Capture the cell that displays the provided text and extract its (X, Y) central coordinate. 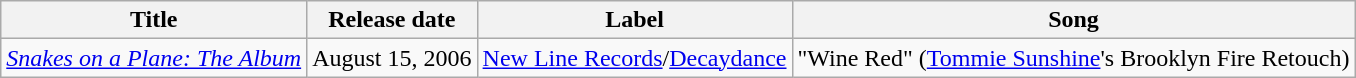
Label (634, 20)
Release date (392, 20)
Title (154, 20)
Song (1074, 20)
"Wine Red" (Tommie Sunshine's Brooklyn Fire Retouch) (1074, 58)
August 15, 2006 (392, 58)
Snakes on a Plane: The Album (154, 58)
New Line Records/Decaydance (634, 58)
